Find where the given text appears and provide that cell's center as [X, Y] coordinate. 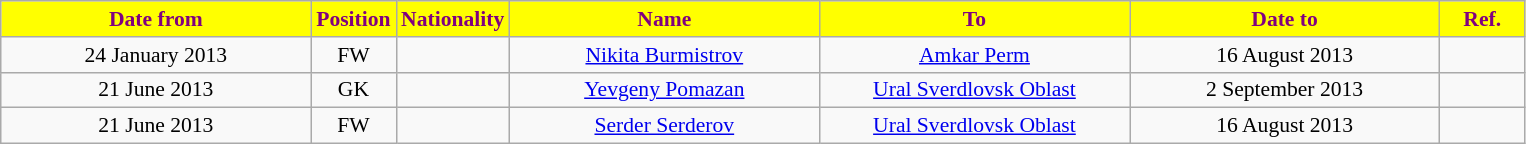
Nikita Burmistrov [664, 55]
Serder Serderov [664, 126]
Date from [156, 19]
Amkar Perm [974, 55]
Yevgeny Pomazan [664, 90]
GK [354, 90]
Ref. [1482, 19]
To [974, 19]
Position [354, 19]
Date to [1285, 19]
Name [664, 19]
2 September 2013 [1285, 90]
24 January 2013 [156, 55]
Nationality [452, 19]
